Identify which cell holds the provided text, then report its [X, Y] central coordinate. 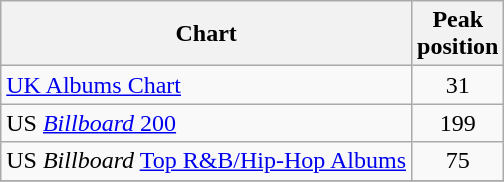
31 [458, 85]
UK Albums Chart [206, 85]
Chart [206, 34]
Peakposition [458, 34]
75 [458, 161]
199 [458, 123]
US Billboard 200 [206, 123]
US Billboard Top R&B/Hip-Hop Albums [206, 161]
